From the cell containing the given text, extract its center point as (X, Y) coordinate. 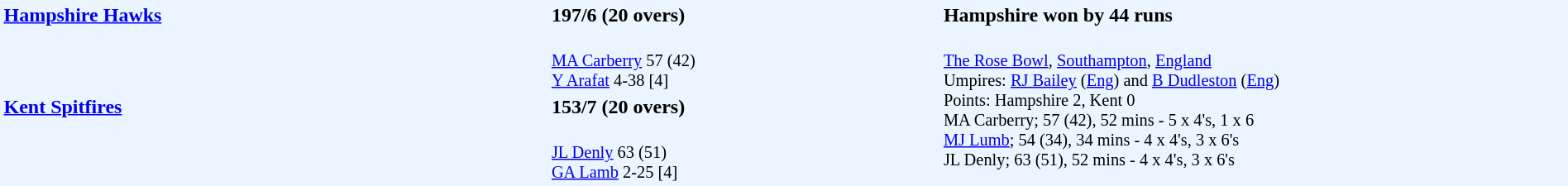
Hampshire Hawks (275, 47)
JL Denly 63 (51) GA Lamb 2-25 [4] (744, 152)
197/6 (20 overs) (744, 15)
Hampshire won by 44 runs (1254, 15)
Kent Spitfires (275, 139)
153/7 (20 overs) (744, 107)
MA Carberry 57 (42) Y Arafat 4-38 [4] (744, 61)
